Capture the cell that displays the provided text and extract its (x, y) central coordinate. 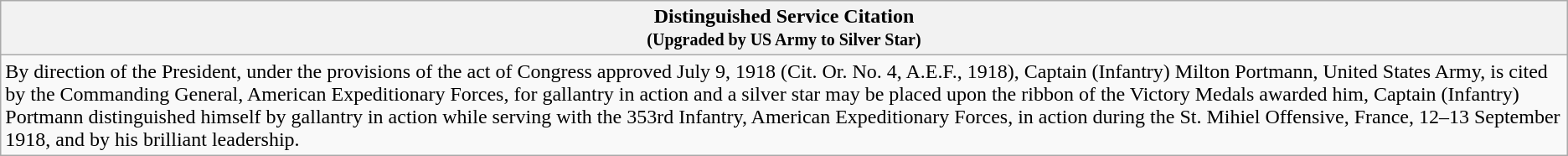
Distinguished Service Citation(Upgraded by US Army to Silver Star) (784, 29)
